Output the (X, Y) coordinate of the center of the cell containing the given text.  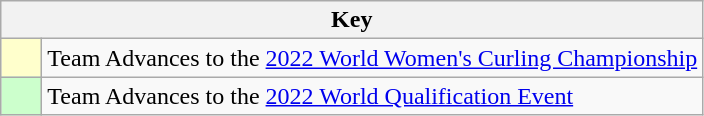
Team Advances to the 2022 World Women's Curling Championship (372, 58)
Key (352, 20)
Team Advances to the 2022 World Qualification Event (372, 96)
